Locate the cell with the specified text and output its [X, Y] center coordinate. 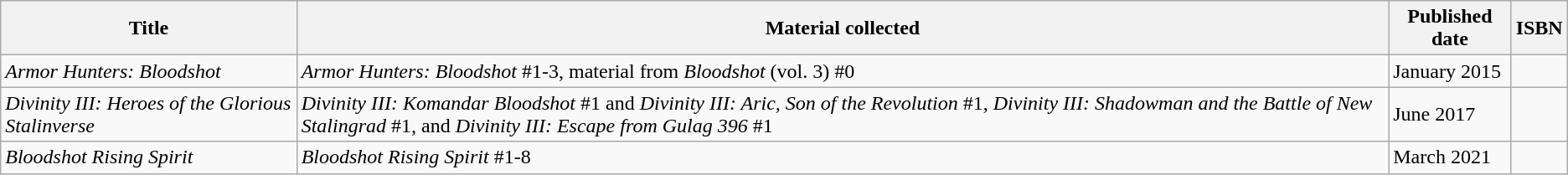
Armor Hunters: Bloodshot [149, 71]
Armor Hunters: Bloodshot #1-3, material from Bloodshot (vol. 3) #0 [843, 71]
Published date [1450, 28]
Title [149, 28]
ISBN [1540, 28]
Bloodshot Rising Spirit #1-8 [843, 157]
March 2021 [1450, 157]
Material collected [843, 28]
June 2017 [1450, 114]
January 2015 [1450, 71]
Divinity III: Heroes of the Glorious Stalinverse [149, 114]
Bloodshot Rising Spirit [149, 157]
